Extract the (x, y) coordinate from the center of the cell holding the provided text.  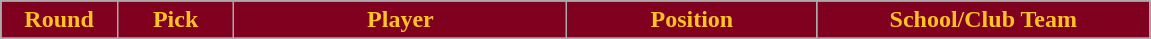
Round (60, 20)
School/Club Team (984, 20)
Player (400, 20)
Position (692, 20)
Pick (176, 20)
